Return [X, Y] of the center of cell containing provided text 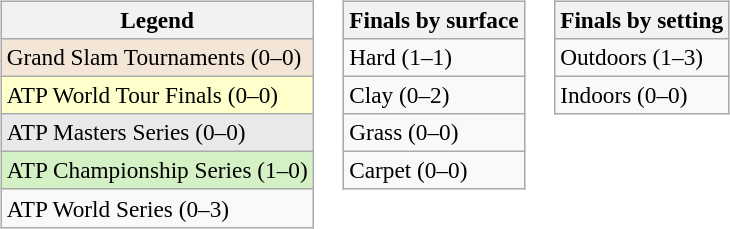
Grass (0–0) [434, 133]
Hard (1–1) [434, 57]
Indoors (0–0) [642, 95]
Legend [157, 20]
ATP Masters Series (0–0) [157, 133]
Outdoors (1–3) [642, 57]
Grand Slam Tournaments (0–0) [157, 57]
ATP World Series (0–3) [157, 208]
Finals by setting [642, 20]
ATP Championship Series (1–0) [157, 171]
Carpet (0–0) [434, 171]
Clay (0–2) [434, 95]
Finals by surface [434, 20]
ATP World Tour Finals (0–0) [157, 95]
